Extract the (x, y) coordinate from the center of the cell holding the provided text.  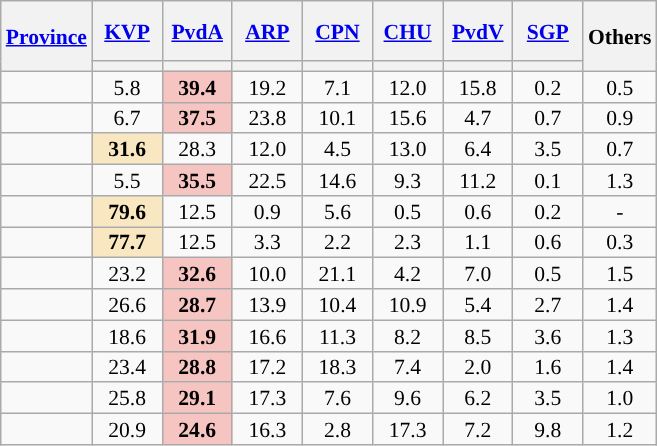
37.5 (197, 118)
2.7 (548, 304)
23.2 (127, 274)
1.2 (620, 430)
17.2 (267, 366)
1.1 (478, 242)
Province (46, 36)
1.5 (620, 274)
3.3 (267, 242)
SGP (548, 31)
2.0 (478, 366)
35.5 (197, 180)
28.8 (197, 366)
22.5 (267, 180)
3.6 (548, 336)
4.2 (408, 274)
7.0 (478, 274)
32.6 (197, 274)
15.6 (408, 118)
10.0 (267, 274)
9.3 (408, 180)
79.6 (127, 212)
29.1 (197, 398)
15.8 (478, 86)
CHU (408, 31)
5.8 (127, 86)
CPN (337, 31)
6.7 (127, 118)
ARP (267, 31)
18.6 (127, 336)
77.7 (127, 242)
7.6 (337, 398)
26.6 (127, 304)
31.6 (127, 150)
19.2 (267, 86)
14.6 (337, 180)
7.2 (478, 430)
31.9 (197, 336)
18.3 (337, 366)
PvdA (197, 31)
4.7 (478, 118)
10.1 (337, 118)
8.5 (478, 336)
Others (620, 36)
16.6 (267, 336)
PvdV (478, 31)
7.1 (337, 86)
5.4 (478, 304)
1.0 (620, 398)
39.4 (197, 86)
5.5 (127, 180)
2.2 (337, 242)
2.3 (408, 242)
24.6 (197, 430)
28.7 (197, 304)
5.6 (337, 212)
11.3 (337, 336)
0.3 (620, 242)
6.4 (478, 150)
25.8 (127, 398)
- (620, 212)
13.0 (408, 150)
8.2 (408, 336)
10.9 (408, 304)
16.3 (267, 430)
6.2 (478, 398)
10.4 (337, 304)
KVP (127, 31)
2.8 (337, 430)
9.6 (408, 398)
11.2 (478, 180)
0.1 (548, 180)
4.5 (337, 150)
13.9 (267, 304)
28.3 (197, 150)
1.6 (548, 366)
9.8 (548, 430)
21.1 (337, 274)
7.4 (408, 366)
23.8 (267, 118)
23.4 (127, 366)
20.9 (127, 430)
